Return the (X, Y) coordinate for the center point of the cell that contains the specified text.  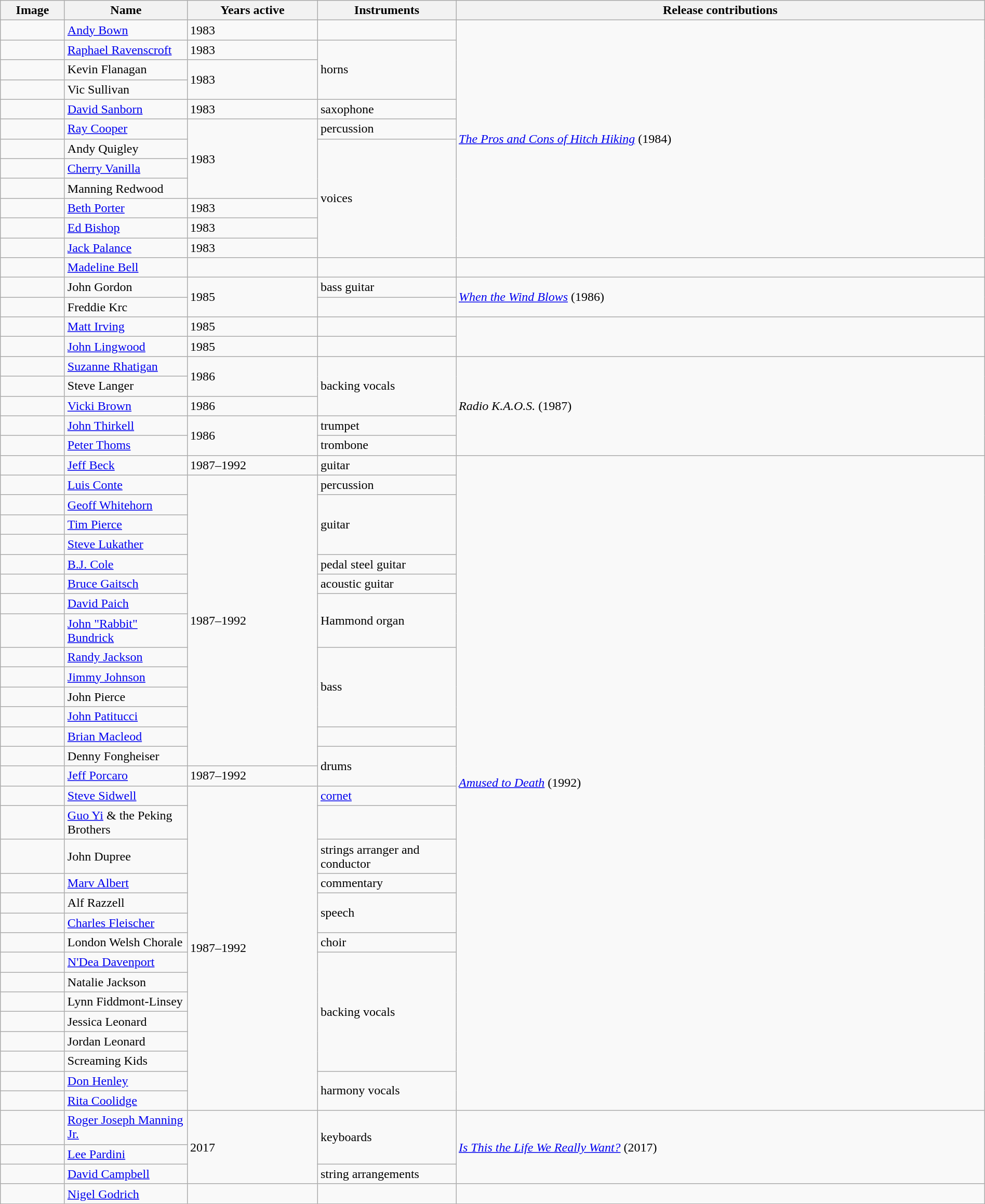
Andy Bown (126, 30)
Charles Fleischer (126, 922)
Jack Palance (126, 248)
Randy Jackson (126, 657)
Bruce Gaitsch (126, 584)
John Dupree (126, 856)
horns (387, 70)
Ray Cooper (126, 129)
When the Wind Blows (1986) (721, 297)
Jimmy Johnson (126, 677)
Radio K.A.O.S. (1987) (721, 406)
Years active (252, 10)
Steve Sidwell (126, 796)
Don Henley (126, 1081)
Lynn Fiddmont-Linsey (126, 1002)
Is This the Life We Really Want? (2017) (721, 1147)
Manning Redwood (126, 188)
Roger Joseph Manning Jr. (126, 1128)
Name (126, 10)
Vic Sullivan (126, 89)
Ed Bishop (126, 228)
Denny Fongheiser (126, 756)
saxophone (387, 109)
2017 (252, 1147)
Madeline Bell (126, 268)
Hammond organ (387, 620)
Lee Pardini (126, 1154)
Guo Yi & the Peking Brothers (126, 822)
Andy Quigley (126, 149)
Steve Langer (126, 386)
Rita Coolidge (126, 1101)
keyboards (387, 1137)
string arrangements (387, 1174)
Nigel Godrich (126, 1194)
David Campbell (126, 1174)
Geoff Whitehorn (126, 505)
Matt Irving (126, 327)
strings arranger and conductor (387, 856)
David Paich (126, 604)
Natalie Jackson (126, 982)
voices (387, 198)
Peter Thoms (126, 445)
Jeff Beck (126, 465)
harmony vocals (387, 1091)
trumpet (387, 426)
Vicki Brown (126, 406)
Screaming Kids (126, 1061)
pedal steel guitar (387, 564)
speech (387, 912)
John Patitucci (126, 717)
Raphael Ravenscroft (126, 50)
drums (387, 766)
cornet (387, 796)
London Welsh Chorale (126, 943)
Tim Pierce (126, 524)
N'Dea Davenport (126, 962)
Steve Lukather (126, 544)
bass guitar (387, 287)
acoustic guitar (387, 584)
Release contributions (721, 10)
Instruments (387, 10)
B.J. Cole (126, 564)
Suzanne Rhatigan (126, 366)
John Lingwood (126, 347)
Amused to Death (1992) (721, 783)
John Thirkell (126, 426)
commentary (387, 883)
David Sanborn (126, 109)
John Gordon (126, 287)
Jessica Leonard (126, 1022)
John "Rabbit" Bundrick (126, 631)
Jeff Porcaro (126, 776)
Kevin Flanagan (126, 70)
bass (387, 687)
Freddie Krc (126, 307)
Luis Conte (126, 485)
Alf Razzell (126, 903)
Jordan Leonard (126, 1041)
trombone (387, 445)
Image (33, 10)
choir (387, 943)
Cherry Vanilla (126, 168)
John Pierce (126, 697)
Beth Porter (126, 208)
Brian Macleod (126, 736)
Marv Albert (126, 883)
The Pros and Cons of Hitch Hiking (1984) (721, 139)
